From the cell containing the given text, extract its center point as (X, Y) coordinate. 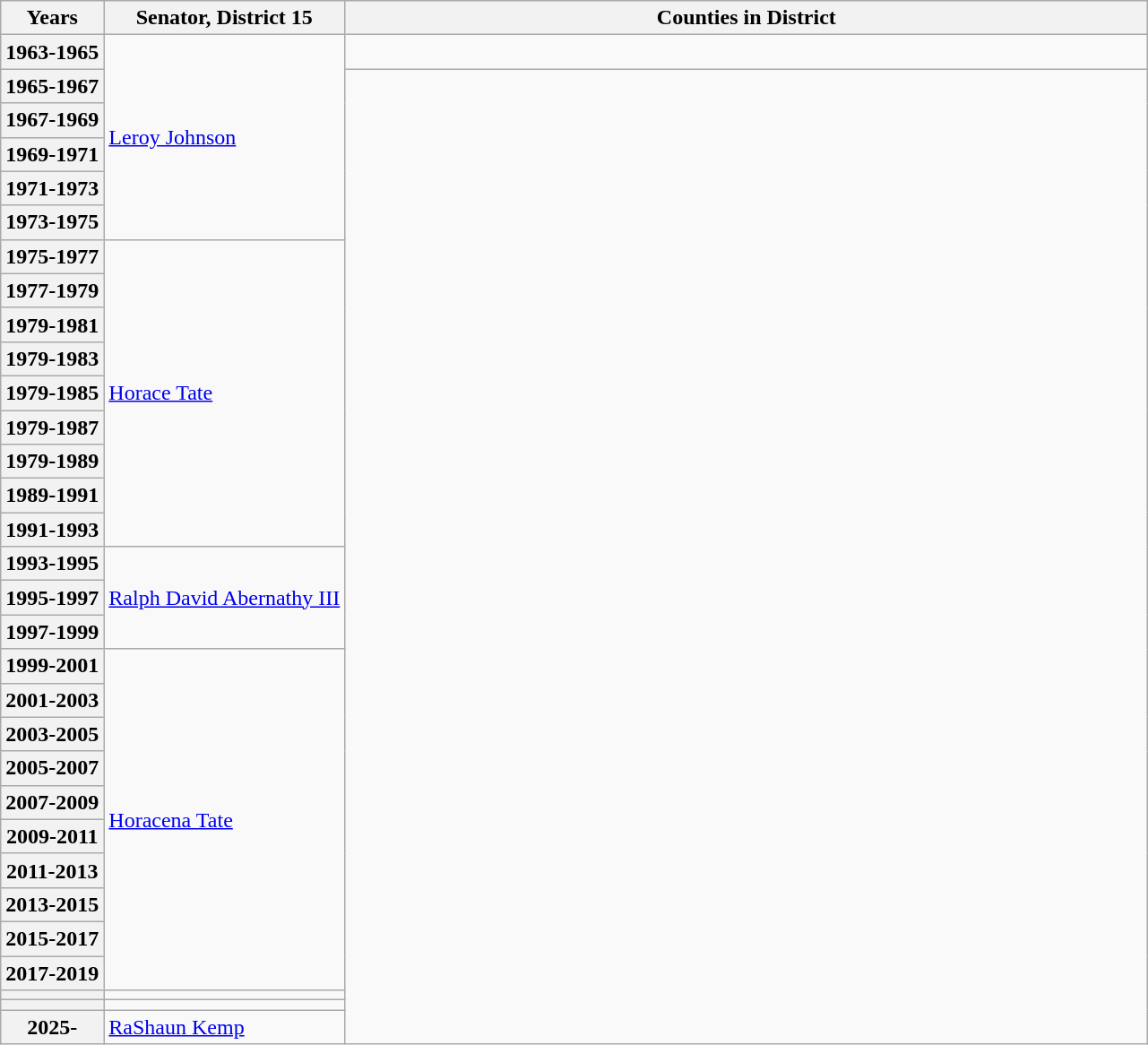
RaShaun Kemp (224, 1027)
Years (52, 18)
1995-1997 (52, 598)
Ralph David Abernathy III (224, 598)
Counties in District (747, 18)
1965-1967 (52, 86)
1973-1975 (52, 222)
2025- (52, 1027)
2011-2013 (52, 870)
Leroy Johnson (224, 137)
2017-2019 (52, 972)
1993-1995 (52, 564)
Horace Tate (224, 393)
1971-1973 (52, 188)
1997-1999 (52, 632)
1969-1971 (52, 154)
2005-2007 (52, 768)
2003-2005 (52, 734)
2015-2017 (52, 938)
1975-1977 (52, 256)
2009-2011 (52, 836)
1977-1979 (52, 290)
1999-2001 (52, 666)
1979-1989 (52, 462)
1979-1981 (52, 324)
Senator, District 15 (224, 18)
1979-1985 (52, 393)
2007-2009 (52, 802)
Horacena Tate (224, 819)
1989-1991 (52, 496)
1967-1969 (52, 120)
1979-1983 (52, 358)
2001-2003 (52, 700)
1991-1993 (52, 530)
1963-1965 (52, 52)
1979-1987 (52, 427)
2013-2015 (52, 904)
